Capture the cell that displays the provided text and extract its [X, Y] central coordinate. 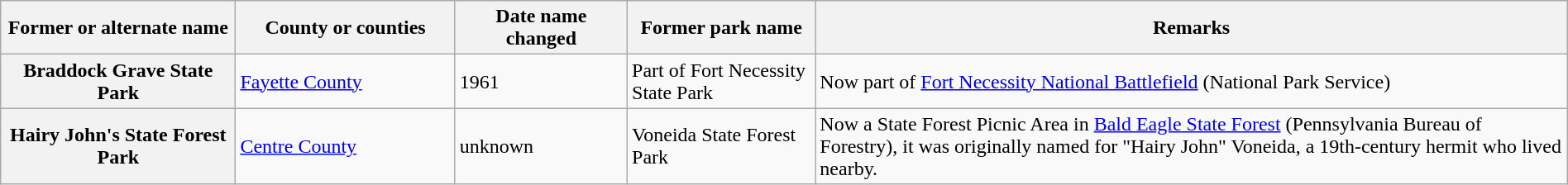
Now part of Fort Necessity National Battlefield (National Park Service) [1191, 81]
Braddock Grave State Park [118, 81]
1961 [541, 81]
unknown [541, 146]
Part of Fort Necessity State Park [721, 81]
Voneida State Forest Park [721, 146]
County or counties [346, 28]
Former park name [721, 28]
Date name changed [541, 28]
Hairy John's State Forest Park [118, 146]
Former or alternate name [118, 28]
Fayette County [346, 81]
Remarks [1191, 28]
Centre County [346, 146]
